For the text-containing cell, return its midpoint in (x, y) coordinate format. 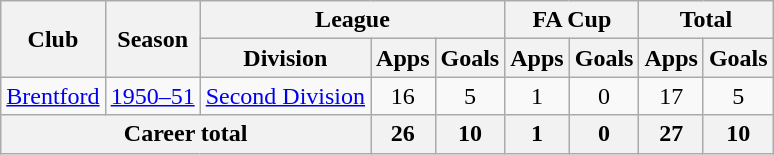
17 (671, 96)
Total (706, 20)
Season (152, 39)
Brentford (53, 96)
Club (53, 39)
1950–51 (152, 96)
27 (671, 134)
FA Cup (572, 20)
Division (285, 58)
League (352, 20)
16 (403, 96)
26 (403, 134)
Second Division (285, 96)
Career total (186, 134)
